Detect which cell encompasses the target text, then output its (X, Y) center coordinate. 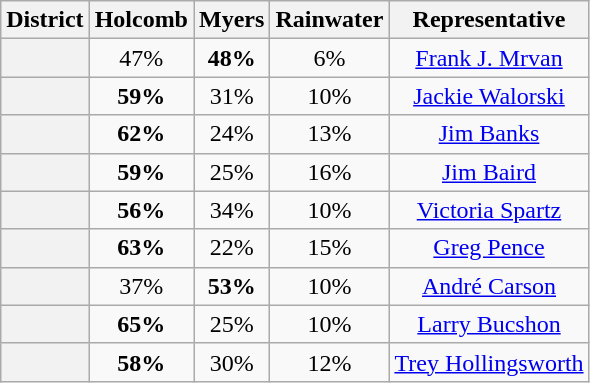
34% (232, 210)
District (45, 20)
Representative (489, 20)
16% (330, 172)
31% (232, 96)
Myers (232, 20)
Frank J. Mrvan (489, 58)
22% (232, 248)
André Carson (489, 286)
48% (232, 58)
Victoria Spartz (489, 210)
Jim Baird (489, 172)
Rainwater (330, 20)
Jim Banks (489, 134)
6% (330, 58)
58% (141, 362)
Greg Pence (489, 248)
24% (232, 134)
65% (141, 324)
63% (141, 248)
13% (330, 134)
Holcomb (141, 20)
12% (330, 362)
53% (232, 286)
56% (141, 210)
37% (141, 286)
62% (141, 134)
Larry Bucshon (489, 324)
Jackie Walorski (489, 96)
30% (232, 362)
15% (330, 248)
47% (141, 58)
Trey Hollingsworth (489, 362)
